Identify which cell holds the provided text, then report its (x, y) central coordinate. 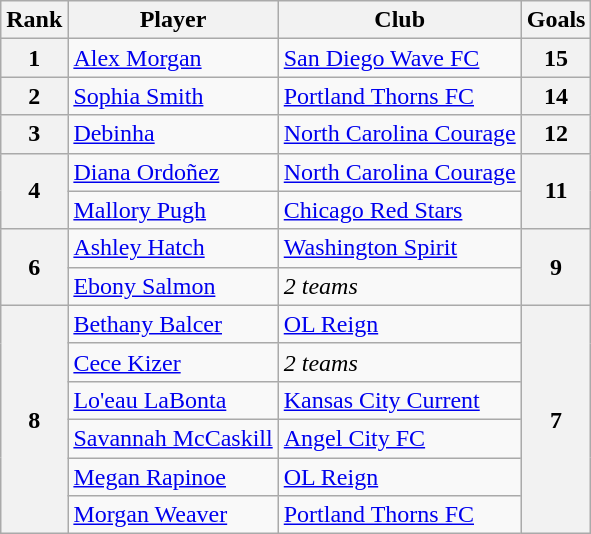
Player (173, 20)
1 (34, 58)
Ebony Salmon (173, 286)
7 (556, 419)
14 (556, 96)
Rank (34, 20)
Goals (556, 20)
9 (556, 267)
12 (556, 134)
Mallory Pugh (173, 210)
Club (400, 20)
Alex Morgan (173, 58)
6 (34, 267)
8 (34, 419)
Savannah McCaskill (173, 438)
San Diego Wave FC (400, 58)
Washington Spirit (400, 248)
Kansas City Current (400, 400)
Megan Rapinoe (173, 477)
Angel City FC (400, 438)
11 (556, 191)
Chicago Red Stars (400, 210)
Cece Kizer (173, 362)
Lo'eau LaBonta (173, 400)
Diana Ordoñez (173, 172)
Morgan Weaver (173, 515)
4 (34, 191)
Ashley Hatch (173, 248)
Bethany Balcer (173, 324)
Debinha (173, 134)
15 (556, 58)
3 (34, 134)
Sophia Smith (173, 96)
2 (34, 96)
